Extract the [X, Y] coordinate from the center of the cell holding the provided text.  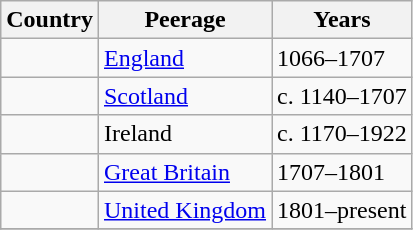
Country [50, 20]
1801–present [342, 210]
Scotland [184, 96]
Peerage [184, 20]
England [184, 58]
c. 1140–1707 [342, 96]
1066–1707 [342, 58]
Years [342, 20]
c. 1170–1922 [342, 134]
Ireland [184, 134]
1707–1801 [342, 172]
United Kingdom [184, 210]
Great Britain [184, 172]
